Identify which cell holds the provided text, then report its (x, y) central coordinate. 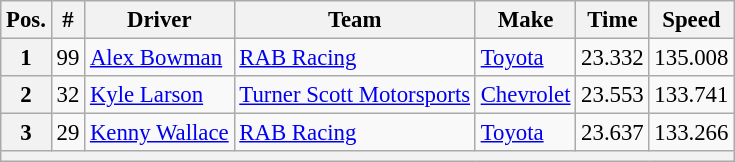
133.741 (692, 95)
133.266 (692, 133)
32 (68, 95)
Time (612, 20)
1 (26, 58)
Make (525, 20)
29 (68, 133)
135.008 (692, 58)
Kyle Larson (160, 95)
Driver (160, 20)
Team (354, 20)
23.637 (612, 133)
23.553 (612, 95)
Pos. (26, 20)
Turner Scott Motorsports (354, 95)
Speed (692, 20)
# (68, 20)
Kenny Wallace (160, 133)
99 (68, 58)
23.332 (612, 58)
Alex Bowman (160, 58)
3 (26, 133)
2 (26, 95)
Chevrolet (525, 95)
